Scan for the cell matching the given text and deliver its [x, y] coordinate at center. 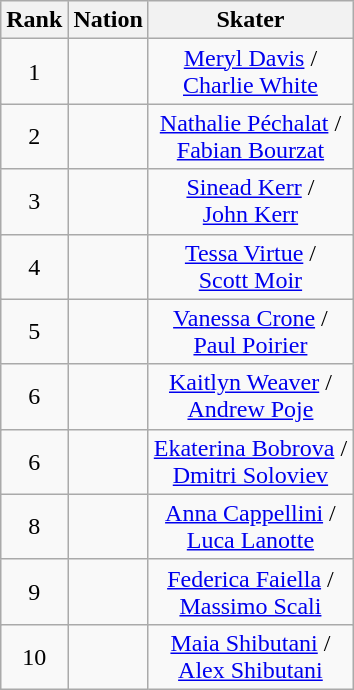
Anna Cappellini / Luca Lanotte [250, 526]
3 [34, 202]
Rank [34, 20]
1 [34, 72]
2 [34, 136]
Vanessa Crone / Paul Poirier [250, 332]
Maia Shibutani / Alex Shibutani [250, 656]
8 [34, 526]
Kaitlyn Weaver / Andrew Poje [250, 396]
5 [34, 332]
10 [34, 656]
Skater [250, 20]
4 [34, 266]
Sinead Kerr / John Kerr [250, 202]
Federica Faiella / Massimo Scali [250, 592]
9 [34, 592]
Tessa Virtue / Scott Moir [250, 266]
Nation [108, 20]
Ekaterina Bobrova / Dmitri Soloviev [250, 462]
Meryl Davis / Charlie White [250, 72]
Nathalie Péchalat / Fabian Bourzat [250, 136]
